Return the [x, y] coordinate for the center point of the cell that contains the specified text.  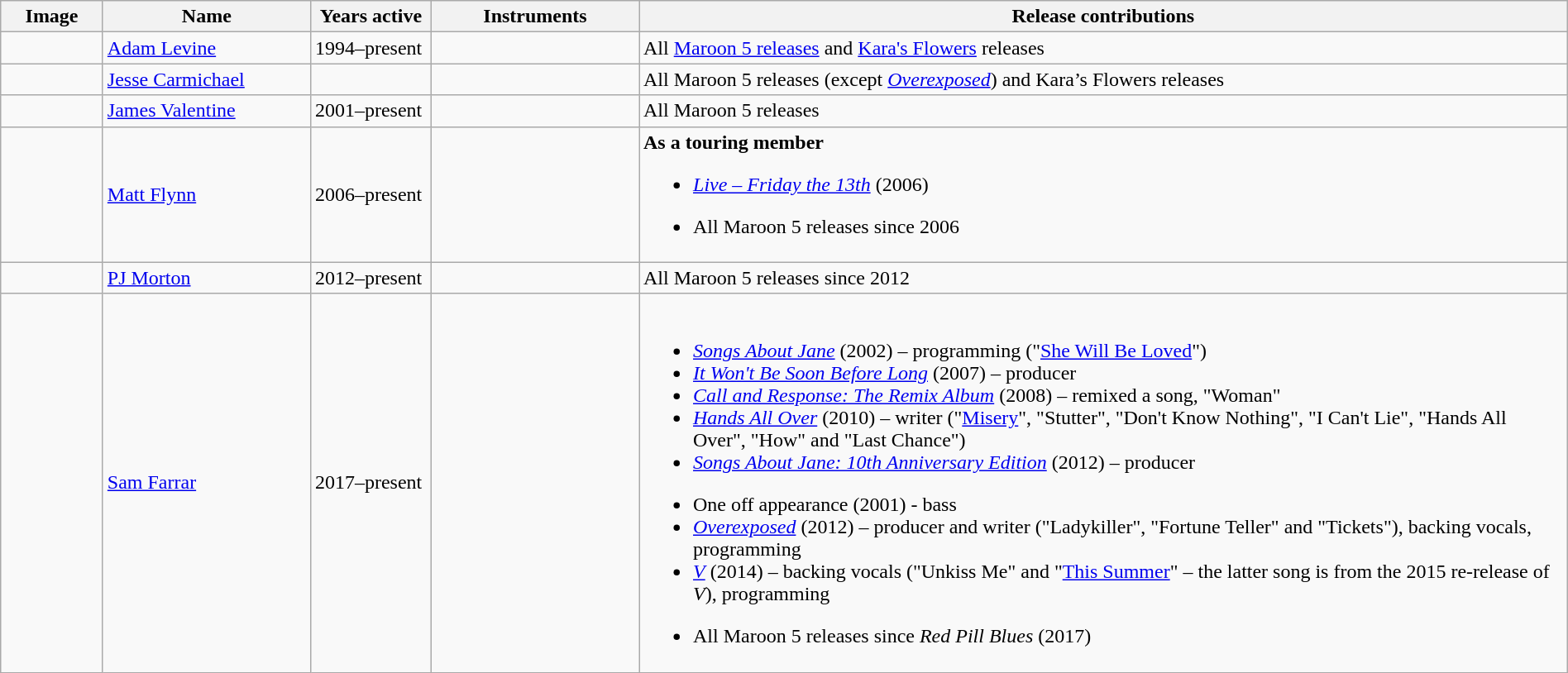
1994–present [370, 48]
Adam Levine [207, 48]
All Maroon 5 releases and Kara's Flowers releases [1103, 48]
Jesse Carmichael [207, 79]
Release contributions [1103, 17]
James Valentine [207, 111]
Sam Farrar [207, 483]
Instruments [534, 17]
Matt Flynn [207, 194]
2017–present [370, 483]
2012–present [370, 278]
Years active [370, 17]
2006–present [370, 194]
2001–present [370, 111]
PJ Morton [207, 278]
All Maroon 5 releases since 2012 [1103, 278]
As a touring memberLive – Friday the 13th (2006)All Maroon 5 releases since 2006 [1103, 194]
Image [52, 17]
All Maroon 5 releases (except Overexposed) and Kara’s Flowers releases [1103, 79]
All Maroon 5 releases [1103, 111]
Name [207, 17]
